Search for the cell housing the specified text and yield its (X, Y) center coordinate. 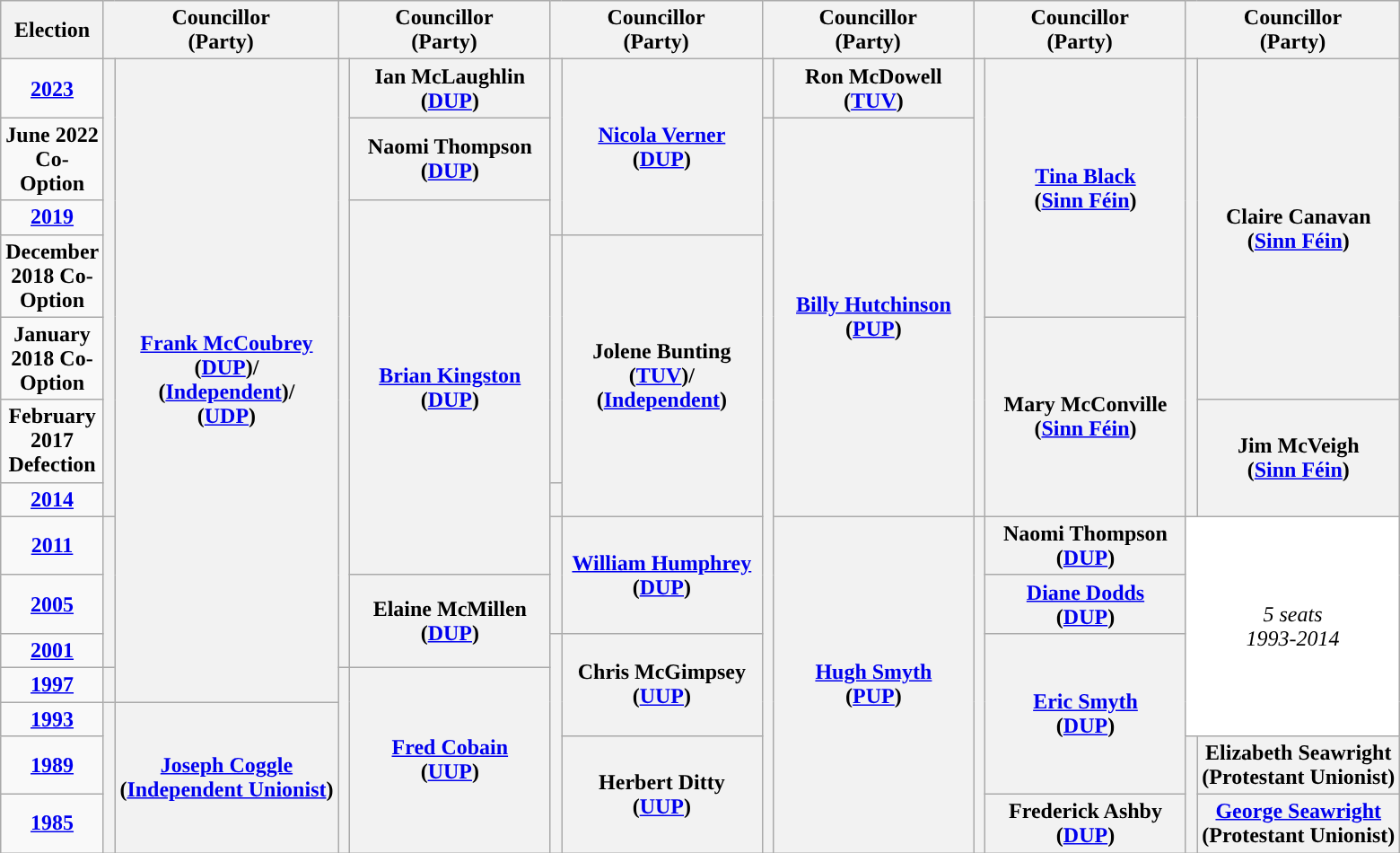
5 seats1993-2014 (1292, 626)
Elaine McMillen (DUP) (451, 621)
Herbert Ditty (UUP) (662, 795)
Tina Black (Sinn Féin) (1086, 189)
June 2022 Co-Option (52, 159)
December 2018 Co-Option (52, 276)
2019 (52, 217)
2014 (52, 499)
George Seawright (Protestant Unionist) (1299, 824)
January 2018 Co-Option (52, 358)
Eric Smyth (DUP) (1086, 713)
Jolene Bunting (TUV)/ (Independent) (662, 375)
Frederick Ashby (DUP) (1086, 824)
Nicola Verner (DUP) (662, 147)
Elizabeth Seawright (Protestant Unionist) (1299, 765)
1989 (52, 765)
Frank McCoubrey (DUP)/ (Independent)/ (UDP) (226, 381)
1997 (52, 684)
2001 (52, 650)
Brian Kingston (DUP) (451, 388)
Ron McDowell (TUV) (874, 88)
Election (52, 31)
Fred Cobain (UUP) (451, 760)
Diane Dodds (DUP) (1086, 603)
William Humphrey (DUP) (662, 575)
2023 (52, 88)
Billy Hutchinson (PUP) (874, 317)
Jim McVeigh (Sinn Féin) (1299, 458)
Chris McGimpsey (UUP) (662, 684)
Hugh Smyth (PUP) (874, 684)
Ian McLaughlin (DUP) (451, 88)
Claire Canavan (Sinn Féin) (1299, 230)
2005 (52, 603)
1993 (52, 719)
2011 (52, 546)
1985 (52, 824)
February 2017 Defection (52, 441)
Mary McConville (Sinn Féin) (1086, 417)
Joseph Coggle (Independent Unionist) (226, 778)
